Detect which cell encompasses the target text, then output its (X, Y) center coordinate. 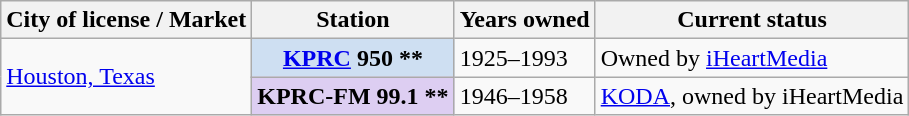
KODA, owned by iHeartMedia (752, 96)
1946–1958 (524, 96)
KPRC-FM 99.1 ** (353, 96)
KPRC 950 ** (353, 58)
Years owned (524, 20)
Station (353, 20)
Owned by iHeartMedia (752, 58)
1925–1993 (524, 58)
City of license / Market (126, 20)
Current status (752, 20)
Houston, Texas (126, 77)
